Extract the (x, y) coordinate from the center of the cell holding the provided text.  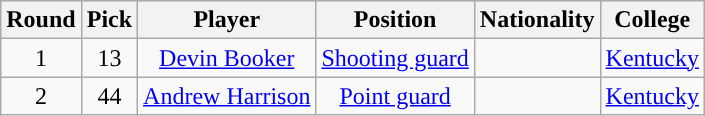
Shooting guard (395, 58)
Pick (109, 20)
Andrew Harrison (227, 96)
Round (41, 20)
2 (41, 96)
Nationality (537, 20)
Position (395, 20)
Point guard (395, 96)
Player (227, 20)
1 (41, 58)
44 (109, 96)
College (652, 20)
13 (109, 58)
Devin Booker (227, 58)
